Scan for the cell matching the given text and deliver its (X, Y) coordinate at center. 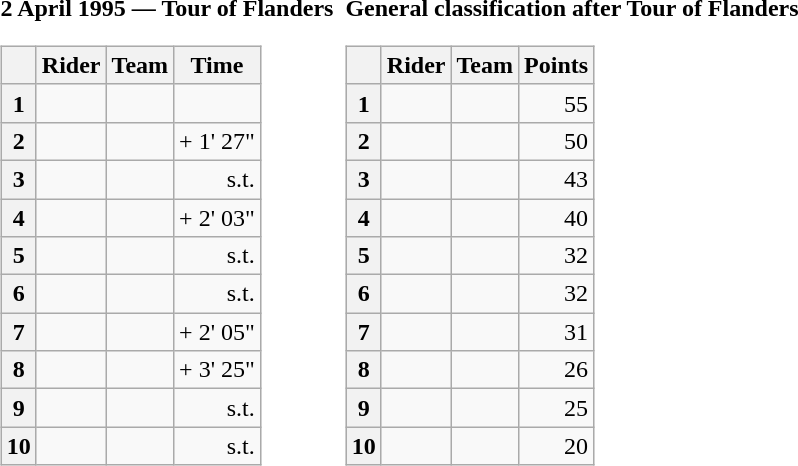
43 (556, 179)
50 (556, 141)
20 (556, 446)
25 (556, 408)
40 (556, 217)
26 (556, 370)
+ 2' 03" (218, 217)
+ 1' 27" (218, 141)
Time (218, 65)
+ 3' 25" (218, 370)
55 (556, 103)
+ 2' 05" (218, 332)
31 (556, 332)
Points (556, 65)
